Output the (x, y) coordinate of the center of the cell containing the given text.  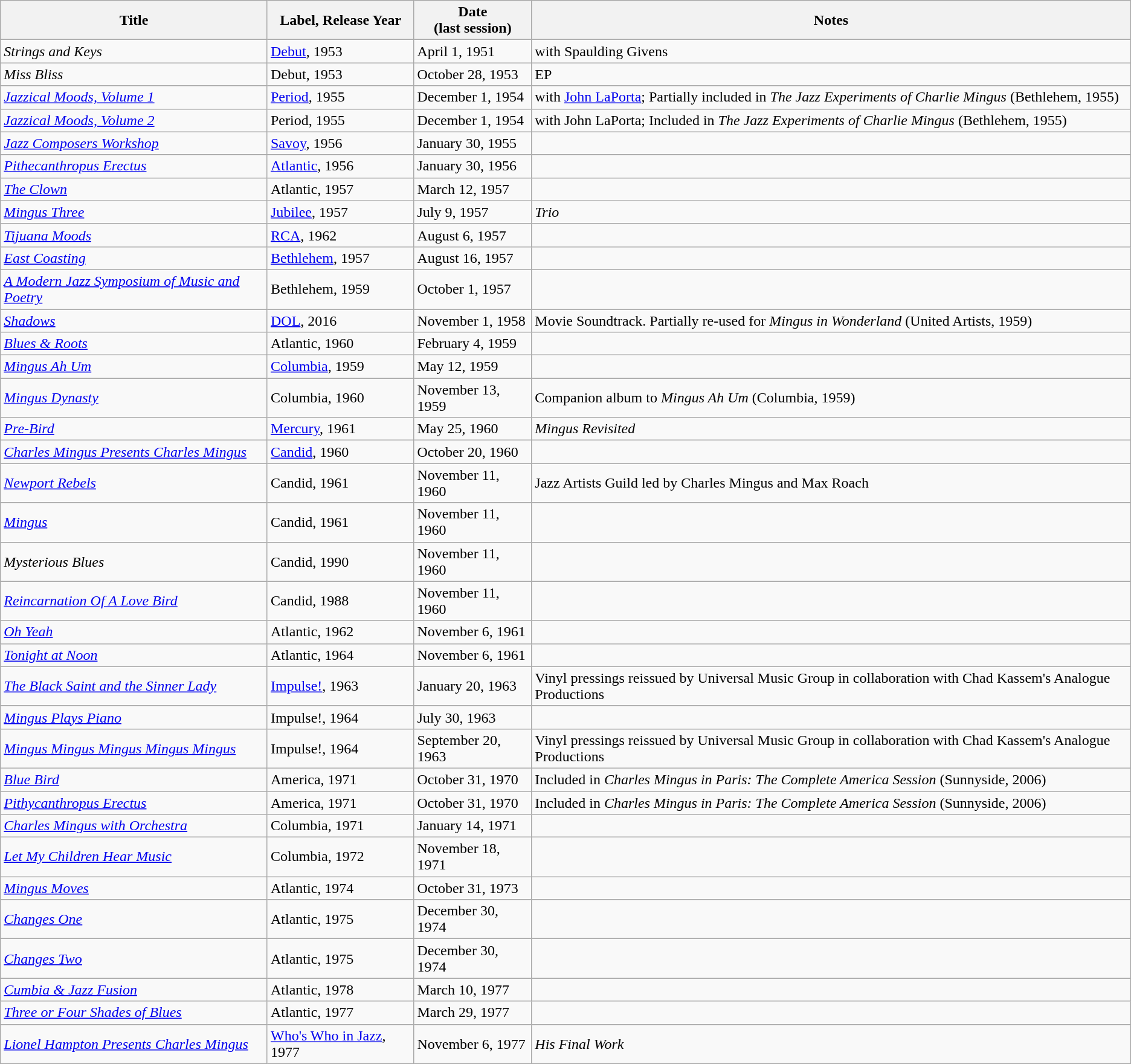
A Modern Jazz Symposium of Music and Poetry (134, 289)
Blues & Roots (134, 344)
Mingus Plays Piano (134, 717)
with John LaPorta; Partially included in The Jazz Experiments of Charlie Mingus (Bethlehem, 1955) (831, 97)
Impulse!, 1963 (340, 686)
October 31, 1973 (472, 888)
EP (831, 74)
DOL, 2016 (340, 321)
with John LaPorta; Included in The Jazz Experiments of Charlie Mingus (Bethlehem, 1955) (831, 120)
May 12, 1959 (472, 367)
Atlantic, 1957 (340, 189)
April 1, 1951 (472, 51)
Newport Rebels (134, 483)
Title (134, 21)
May 25, 1960 (472, 429)
Pithycanthropus Erectus (134, 803)
Reincarnation Of A Love Bird (134, 601)
Atlantic, 1978 (340, 990)
January 14, 1971 (472, 826)
Bethlehem, 1957 (340, 258)
Candid, 1990 (340, 562)
November 13, 1959 (472, 398)
July 9, 1957 (472, 212)
Changes Two (134, 958)
November 6, 1977 (472, 1044)
Cumbia & Jazz Fusion (134, 990)
Tijuana Moods (134, 235)
Atlantic, 1956 (340, 166)
Bethlehem, 1959 (340, 289)
The Clown (134, 189)
Shadows (134, 321)
Atlantic, 1960 (340, 344)
Mingus Ah Um (134, 367)
His Final Work (831, 1044)
Companion album to Mingus Ah Um (Columbia, 1959) (831, 398)
Atlantic, 1974 (340, 888)
Candid, 1960 (340, 452)
RCA, 1962 (340, 235)
Jazzical Moods, Volume 2 (134, 120)
August 6, 1957 (472, 235)
January 20, 1963 (472, 686)
November 18, 1971 (472, 857)
Mingus (134, 522)
Blue Bird (134, 779)
Notes (831, 21)
November 1, 1958 (472, 321)
Three or Four Shades of Blues (134, 1013)
March 29, 1977 (472, 1013)
January 30, 1956 (472, 166)
Miss Bliss (134, 74)
Oh Yeah (134, 632)
Let My Children Hear Music (134, 857)
Movie Soundtrack. Partially re-used for Mingus in Wonderland (United Artists, 1959) (831, 321)
Changes One (134, 920)
Pre-Bird (134, 429)
February 4, 1959 (472, 344)
October 28, 1953 (472, 74)
Jazzical Moods, Volume 1 (134, 97)
East Coasting (134, 258)
Mingus Dynasty (134, 398)
Trio (831, 212)
Mingus Moves (134, 888)
Columbia, 1972 (340, 857)
Pithecanthropus Erectus (134, 166)
Columbia, 1971 (340, 826)
Candid, 1988 (340, 601)
Mingus Revisited (831, 429)
October 1, 1957 (472, 289)
with Spaulding Givens (831, 51)
Columbia, 1959 (340, 367)
Jazz Artists Guild led by Charles Mingus and Max Roach (831, 483)
Columbia, 1960 (340, 398)
October 20, 1960 (472, 452)
Who's Who in Jazz, 1977 (340, 1044)
March 10, 1977 (472, 990)
Tonight at Noon (134, 655)
March 12, 1957 (472, 189)
Label, Release Year (340, 21)
Savoy, 1956 (340, 143)
August 16, 1957 (472, 258)
Jubilee, 1957 (340, 212)
Mingus Mingus Mingus Mingus Mingus (134, 748)
Strings and Keys (134, 51)
Mercury, 1961 (340, 429)
Charles Mingus with Orchestra (134, 826)
Mingus Three (134, 212)
Jazz Composers Workshop (134, 143)
Mysterious Blues (134, 562)
Atlantic, 1977 (340, 1013)
The Black Saint and the Sinner Lady (134, 686)
July 30, 1963 (472, 717)
Atlantic, 1964 (340, 655)
January 30, 1955 (472, 143)
Date(last session) (472, 21)
Atlantic, 1962 (340, 632)
Lionel Hampton Presents Charles Mingus (134, 1044)
September 20, 1963 (472, 748)
Charles Mingus Presents Charles Mingus (134, 452)
